Find where the given text appears and provide that cell's center as (X, Y) coordinate. 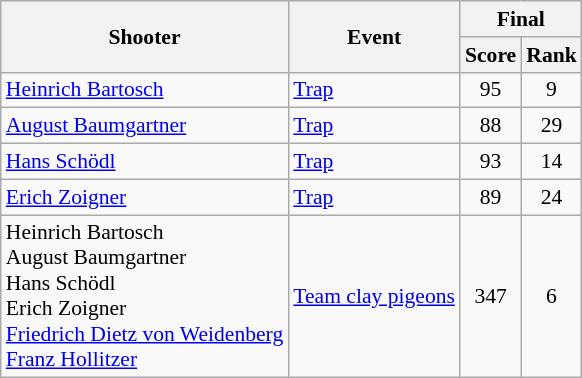
Heinrich Bartosch (145, 90)
Team clay pigeons (374, 296)
6 (552, 296)
29 (552, 126)
Erich Zoigner (145, 197)
89 (490, 197)
Final (521, 19)
Rank (552, 55)
9 (552, 90)
Shooter (145, 36)
Hans Schödl (145, 162)
88 (490, 126)
93 (490, 162)
95 (490, 90)
Score (490, 55)
Heinrich Bartosch August Baumgartner Hans Schödl Erich Zoigner Friedrich Dietz von Weidenberg Franz Hollitzer (145, 296)
347 (490, 296)
24 (552, 197)
14 (552, 162)
Event (374, 36)
August Baumgartner (145, 126)
